Return [X, Y] of the center of cell containing provided text 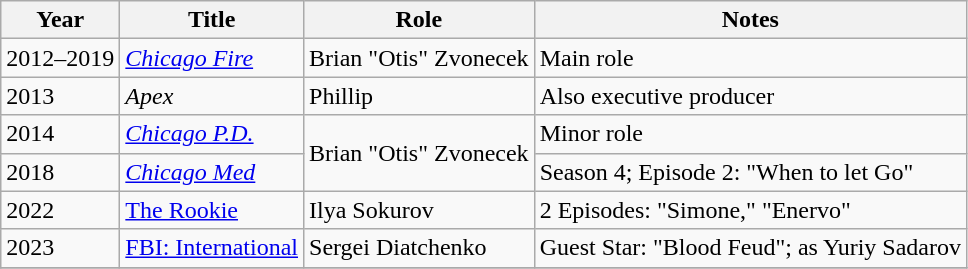
Season 4; Episode 2: "When to let Go" [750, 172]
2023 [60, 248]
Year [60, 20]
2 Episodes: "Simone," "Enervo" [750, 210]
Chicago Med [212, 172]
Also executive producer [750, 96]
Chicago Fire [212, 58]
2014 [60, 134]
Sergei Diatchenko [420, 248]
Guest Star: "Blood Feud"; as Yuriy Sadarov [750, 248]
Title [212, 20]
Phillip [420, 96]
2012–2019 [60, 58]
Chicago P.D. [212, 134]
The Rookie [212, 210]
Ilya Sokurov [420, 210]
2013 [60, 96]
Main role [750, 58]
2022 [60, 210]
Minor role [750, 134]
Role [420, 20]
Apex [212, 96]
Notes [750, 20]
2018 [60, 172]
FBI: International [212, 248]
